Provide the (X, Y) coordinate of the cell's center where the given text is located.  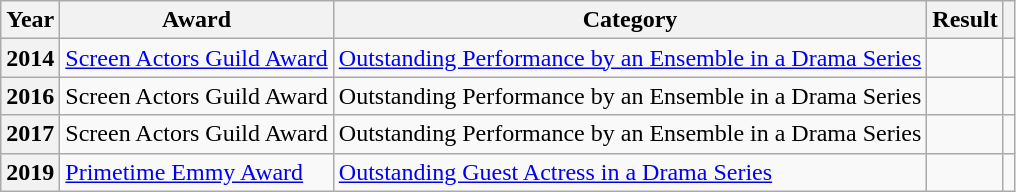
Category (630, 20)
2014 (30, 58)
2017 (30, 134)
Primetime Emmy Award (196, 172)
2016 (30, 96)
2019 (30, 172)
Year (30, 20)
Outstanding Guest Actress in a Drama Series (630, 172)
Award (196, 20)
Result (965, 20)
